Capture the cell that displays the provided text and extract its (x, y) central coordinate. 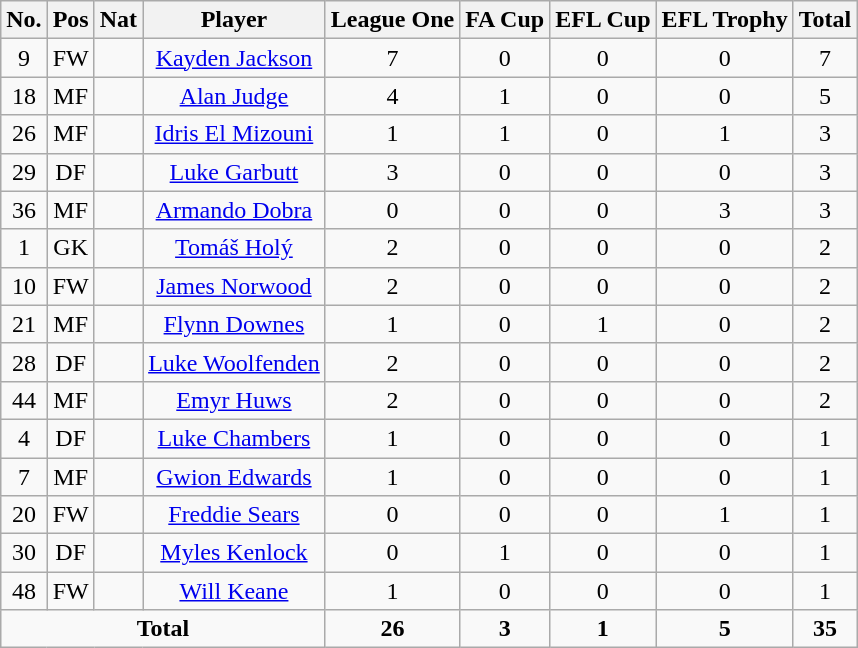
League One (392, 20)
28 (24, 362)
35 (825, 629)
18 (24, 96)
Pos (70, 20)
Will Keane (234, 591)
Luke Garbutt (234, 172)
29 (24, 172)
GK (70, 248)
44 (24, 400)
No. (24, 20)
Myles Kenlock (234, 553)
Freddie Sears (234, 515)
Player (234, 20)
21 (24, 324)
FA Cup (505, 20)
EFL Trophy (724, 20)
Luke Woolfenden (234, 362)
Luke Chambers (234, 438)
9 (24, 58)
Nat (118, 20)
Armando Dobra (234, 210)
30 (24, 553)
Idris El Mizouni (234, 134)
10 (24, 286)
Flynn Downes (234, 324)
20 (24, 515)
EFL Cup (603, 20)
Gwion Edwards (234, 477)
48 (24, 591)
36 (24, 210)
Kayden Jackson (234, 58)
Emyr Huws (234, 400)
Alan Judge (234, 96)
James Norwood (234, 286)
Tomáš Holý (234, 248)
